Identify which cell holds the provided text, then report its (X, Y) central coordinate. 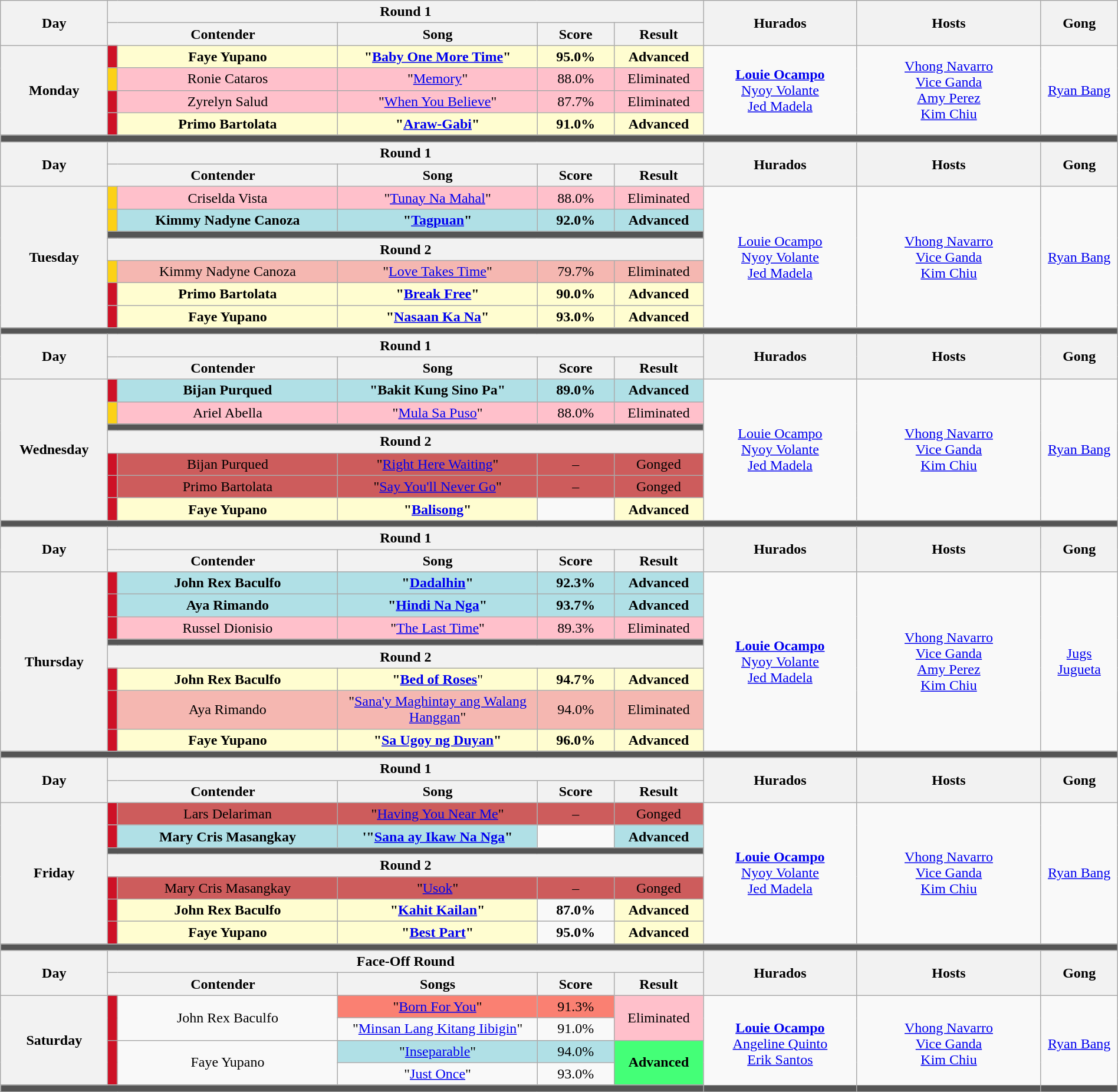
Songs (438, 984)
"Usok" (438, 887)
Thursday (54, 662)
"Inseparable" (438, 1051)
"Best Part" (438, 933)
Lars Delariman (228, 814)
"Tagpuan" (438, 220)
Ronie Cataros (228, 79)
"Kahit Kailan" (438, 910)
"Minsan Lang Kitang Iibigin" (438, 1029)
"Mula Sa Puso" (438, 413)
"Say You'll Never Go" (438, 486)
"Dadalhin" (438, 583)
"Right Here Waiting" (438, 464)
"Break Free" (438, 294)
Zyrelyn Salud (228, 101)
Monday (54, 90)
87.0% (576, 910)
"Bakit Kung Sino Pa" (438, 390)
96.0% (576, 740)
"The Last Time" (438, 628)
"Baby One More Time" (438, 57)
"Born For You" (438, 1007)
"Having You Near Me" (438, 814)
Louie OcampoAngeline QuintoErik Santos (780, 1044)
"Nasaan Ka Na" (438, 317)
"Hindi Na Nga" (438, 606)
91.3% (576, 1007)
79.7% (576, 272)
87.7% (576, 101)
Russel Dionisio (228, 628)
"Sa Ugoy ng Duyan" (438, 740)
"Memory" (438, 79)
94.7% (576, 679)
Wednesday (54, 449)
Friday (54, 873)
"When You Believe" (438, 101)
90.0% (576, 294)
"Araw-Gabi" (438, 124)
"Bed of Roses" (438, 679)
"Just Once" (438, 1074)
"Sana'y Maghintay ang Walang Hanggan" (438, 710)
'"Sana ay Ikaw Na Nga" (438, 836)
Ariel Abella (228, 413)
92.0% (576, 220)
"Balisong" (438, 509)
Tuesday (54, 257)
Criselda Vista (228, 198)
92.3% (576, 583)
Saturday (54, 1040)
"Tunay Na Mahal" (438, 198)
Face-Off Round (406, 962)
"Love Takes Time" (438, 272)
89.3% (576, 628)
93.7% (576, 606)
89.0% (576, 390)
Jugs Jugueta (1079, 662)
